Search for the cell housing the specified text and yield its [X, Y] center coordinate. 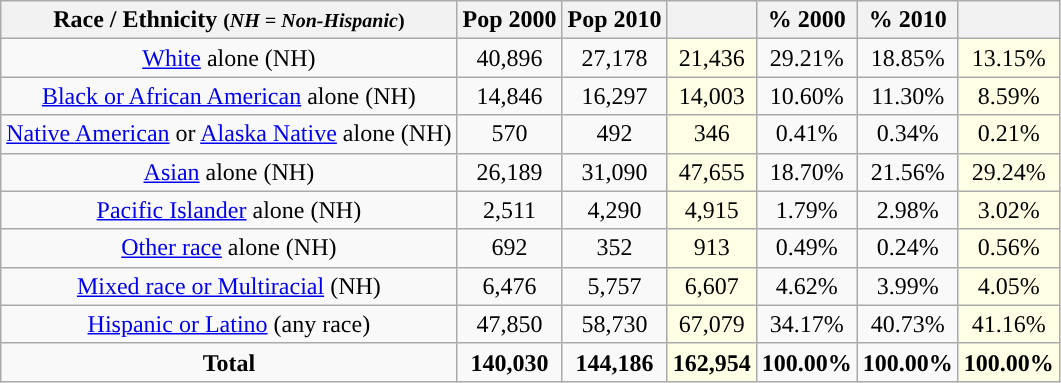
Black or African American alone (NH) [229, 96]
140,030 [510, 362]
Pop 2000 [510, 20]
% 2000 [806, 20]
Pop 2010 [614, 20]
40.73% [908, 324]
Asian alone (NH) [229, 172]
2.98% [908, 210]
4.62% [806, 286]
692 [510, 248]
346 [712, 134]
14,003 [712, 96]
18.70% [806, 172]
Native American or Alaska Native alone (NH) [229, 134]
8.59% [1008, 96]
0.49% [806, 248]
34.17% [806, 324]
14,846 [510, 96]
2,511 [510, 210]
67,079 [712, 324]
47,850 [510, 324]
492 [614, 134]
18.85% [908, 58]
913 [712, 248]
26,189 [510, 172]
4,290 [614, 210]
3.02% [1008, 210]
570 [510, 134]
5,757 [614, 286]
Mixed race or Multiracial (NH) [229, 286]
Race / Ethnicity (NH = Non-Hispanic) [229, 20]
6,607 [712, 286]
0.21% [1008, 134]
13.15% [1008, 58]
0.56% [1008, 248]
Hispanic or Latino (any race) [229, 324]
Total [229, 362]
4,915 [712, 210]
0.24% [908, 248]
4.05% [1008, 286]
144,186 [614, 362]
Other race alone (NH) [229, 248]
29.21% [806, 58]
11.30% [908, 96]
16,297 [614, 96]
162,954 [712, 362]
3.99% [908, 286]
Pacific Islander alone (NH) [229, 210]
29.24% [1008, 172]
41.16% [1008, 324]
40,896 [510, 58]
White alone (NH) [229, 58]
% 2010 [908, 20]
1.79% [806, 210]
27,178 [614, 58]
0.41% [806, 134]
31,090 [614, 172]
21.56% [908, 172]
352 [614, 248]
58,730 [614, 324]
47,655 [712, 172]
0.34% [908, 134]
10.60% [806, 96]
6,476 [510, 286]
21,436 [712, 58]
